Search for the cell housing the specified text and yield its (X, Y) center coordinate. 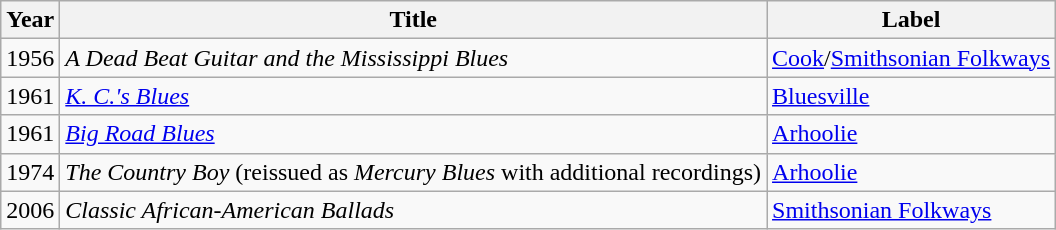
K. C.'s Blues (414, 96)
1956 (30, 58)
The Country Boy (reissued as Mercury Blues with additional recordings) (414, 172)
Bluesville (912, 96)
Big Road Blues (414, 134)
Year (30, 20)
Cook/Smithsonian Folkways (912, 58)
2006 (30, 210)
Classic African-American Ballads (414, 210)
1974 (30, 172)
Smithsonian Folkways (912, 210)
Title (414, 20)
Label (912, 20)
A Dead Beat Guitar and the Mississippi Blues (414, 58)
